Determine the [x, y] coordinate at the center of the cell enclosing the given text.  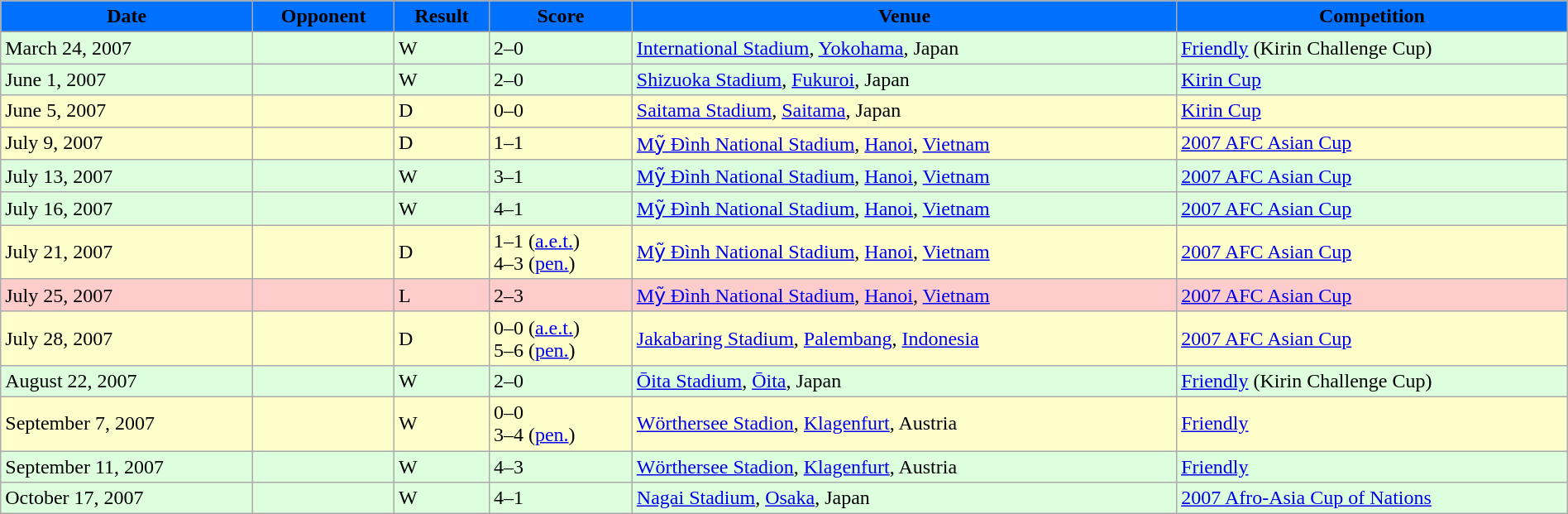
June 1, 2007 [127, 79]
L [442, 295]
August 22, 2007 [127, 381]
September 7, 2007 [127, 424]
Date [127, 17]
1–1 (a.e.t.)4–3 (pen.) [561, 252]
Result [442, 17]
Saitama Stadium, Saitama, Japan [904, 111]
3–1 [561, 176]
September 11, 2007 [127, 466]
Nagai Stadium, Osaka, Japan [904, 498]
July 25, 2007 [127, 295]
October 17, 2007 [127, 498]
2007 Afro-Asia Cup of Nations [1373, 498]
Opponent [324, 17]
0–03–4 (pen.) [561, 424]
1–1 [561, 143]
0–0 [561, 111]
July 21, 2007 [127, 252]
July 9, 2007 [127, 143]
Ōita Stadium, Ōita, Japan [904, 381]
Score [561, 17]
March 24, 2007 [127, 48]
July 28, 2007 [127, 338]
July 13, 2007 [127, 176]
Competition [1373, 17]
Shizuoka Stadium, Fukuroi, Japan [904, 79]
July 16, 2007 [127, 209]
Venue [904, 17]
Jakabaring Stadium, Palembang, Indonesia [904, 338]
International Stadium, Yokohama, Japan [904, 48]
4–3 [561, 466]
0–0 (a.e.t.)5–6 (pen.) [561, 338]
June 5, 2007 [127, 111]
2–3 [561, 295]
